Identify which cell holds the provided text, then report its [X, Y] central coordinate. 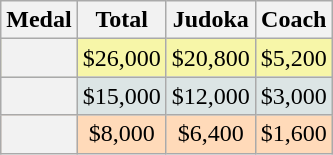
$15,000 [122, 96]
Judoka [210, 20]
$6,400 [210, 134]
Coach [294, 20]
Total [122, 20]
Medal [39, 20]
$8,000 [122, 134]
$26,000 [122, 58]
$5,200 [294, 58]
$20,800 [210, 58]
$1,600 [294, 134]
$12,000 [210, 96]
$3,000 [294, 96]
